Find where the given text appears and provide that cell's center as (x, y) coordinate. 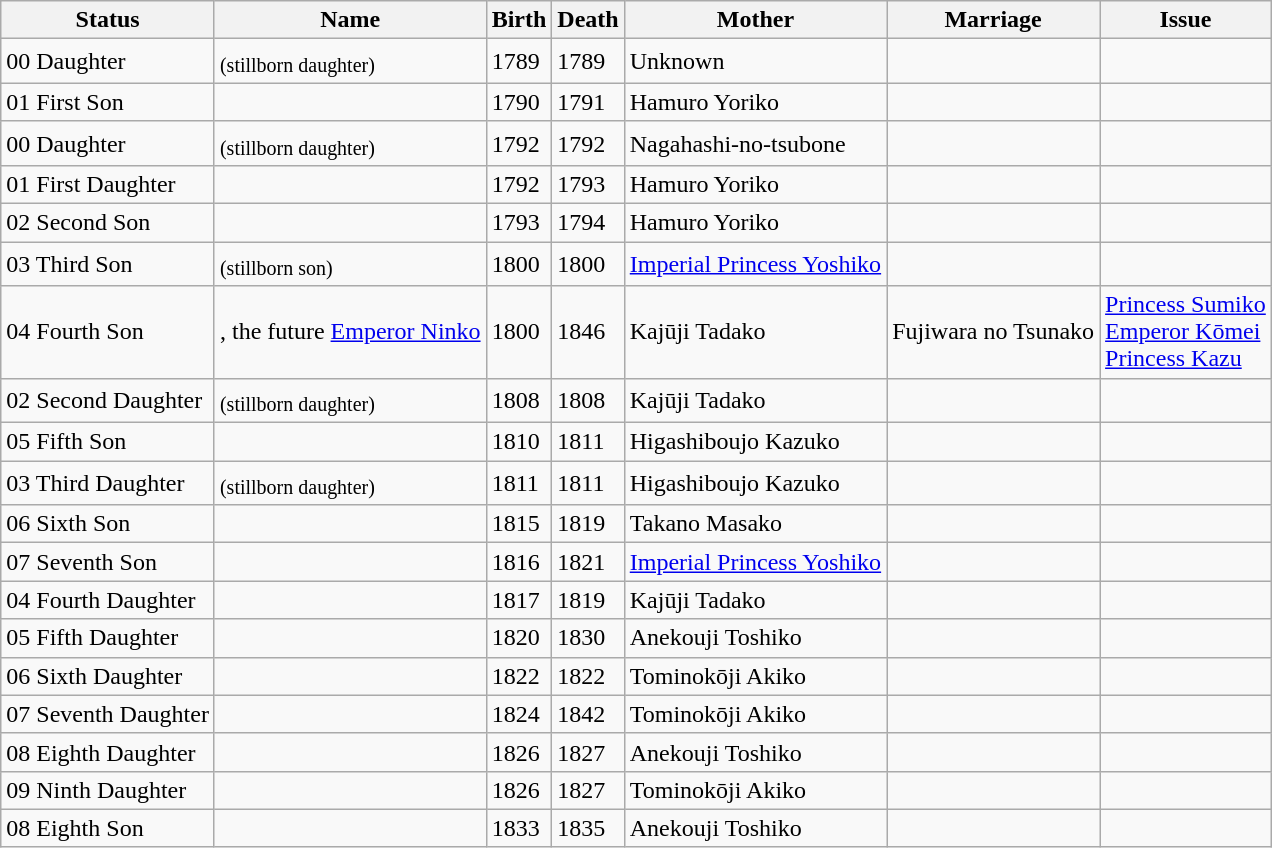
Marriage (994, 20)
Fujiwara no Tsunako (994, 332)
Status (108, 20)
04 Fourth Daughter (108, 600)
06 Sixth Daughter (108, 676)
1824 (519, 714)
05 Fifth Son (108, 441)
1835 (588, 828)
01 First Daughter (108, 185)
1820 (519, 638)
Nagahashi-no-tsubone (755, 143)
06 Sixth Son (108, 524)
1790 (519, 102)
03 Third Daughter (108, 482)
Issue (1186, 20)
(stillborn son) (350, 264)
1821 (588, 562)
1816 (519, 562)
1791 (588, 102)
1794 (588, 223)
02 Second Son (108, 223)
Mother (755, 20)
1846 (588, 332)
Unknown (755, 61)
05 Fifth Daughter (108, 638)
04 Fourth Son (108, 332)
1833 (519, 828)
02 Second Daughter (108, 400)
07 Seventh Son (108, 562)
1830 (588, 638)
08 Eighth Son (108, 828)
Name (350, 20)
Takano Masako (755, 524)
1815 (519, 524)
07 Seventh Daughter (108, 714)
03 Third Son (108, 264)
1817 (519, 600)
Princess SumikoEmperor KōmeiPrincess Kazu (1186, 332)
09 Ninth Daughter (108, 790)
01 First Son (108, 102)
1810 (519, 441)
Death (588, 20)
1842 (588, 714)
Birth (519, 20)
08 Eighth Daughter (108, 752)
, the future Emperor Ninko (350, 332)
